Search for the cell housing the specified text and yield its (X, Y) center coordinate. 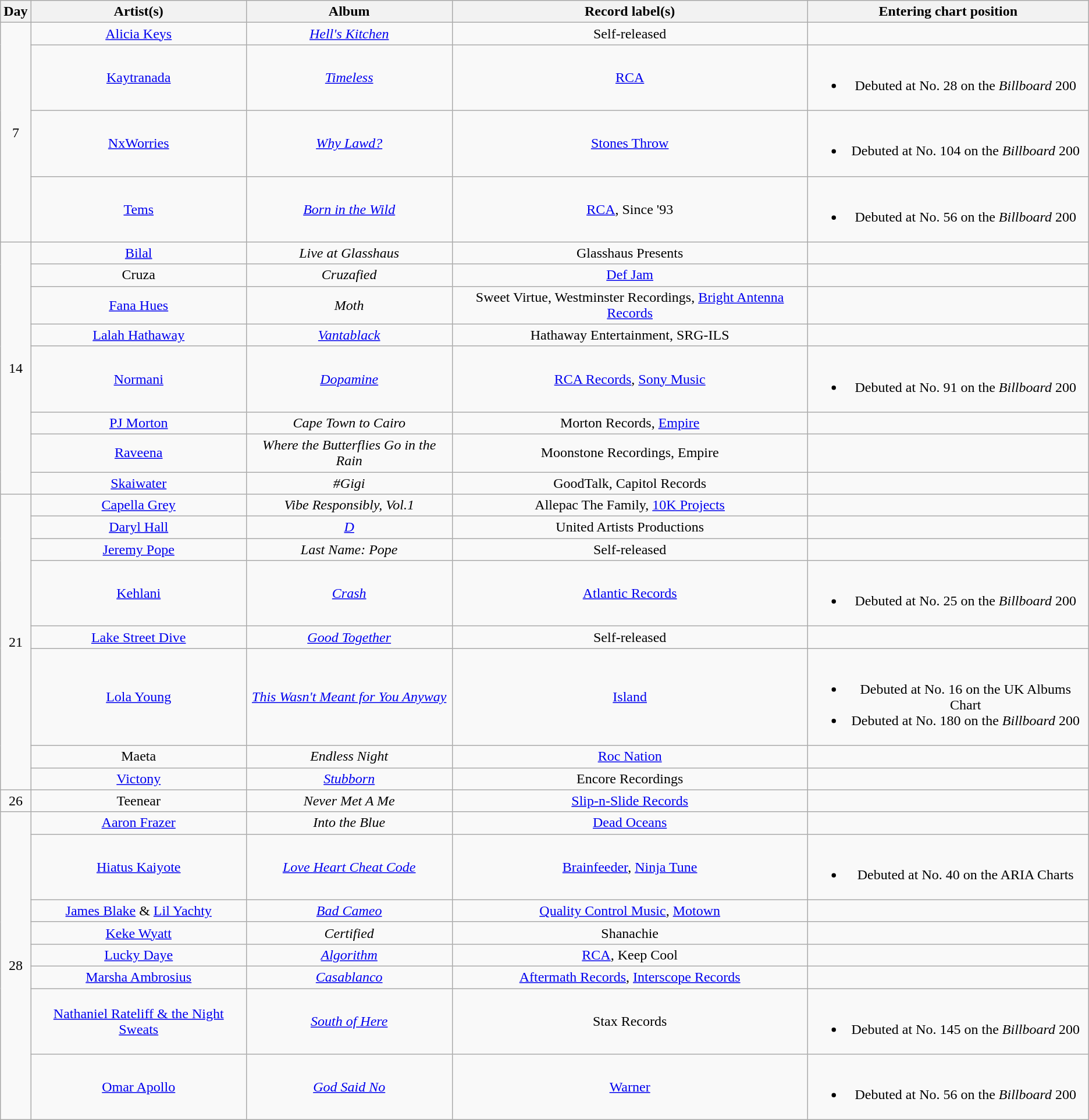
RCA Records, Sony Music (629, 379)
Kehlani (138, 593)
Keke Wyatt (138, 933)
Day (16, 12)
Stones Throw (629, 143)
Tems (138, 209)
Roc Nation (629, 757)
South of Here (349, 1021)
Last Name: Pope (349, 550)
This Wasn't Meant for You Anyway (349, 697)
Never Met A Me (349, 801)
Lucky Daye (138, 955)
Stax Records (629, 1021)
RCA (629, 78)
Marsha Ambrosius (138, 977)
Album (349, 12)
Entering chart position (948, 12)
Skaiwater (138, 483)
D (349, 527)
Live at Glasshaus (349, 253)
Raveena (138, 452)
Why Lawd? (349, 143)
Debuted at No. 91 on the Billboard 200 (948, 379)
Cruza (138, 275)
Maeta (138, 757)
21 (16, 642)
Moth (349, 305)
Atlantic Records (629, 593)
Love Heart Cheat Code (349, 866)
Debuted at No. 145 on the Billboard 200 (948, 1021)
Debuted at No. 40 on the ARIA Charts (948, 866)
Vibe Responsibly, Vol.1 (349, 505)
Omar Apollo (138, 1087)
Brainfeeder, Ninja Tune (629, 866)
7 (16, 133)
Glasshaus Presents (629, 253)
RCA, Since '93 (629, 209)
Debuted at No. 28 on the Billboard 200 (948, 78)
Bilal (138, 253)
Morton Records, Empire (629, 423)
28 (16, 966)
Allepac The Family, 10K Projects (629, 505)
Kaytranada (138, 78)
Hell's Kitchen (349, 34)
Lalah Hathaway (138, 335)
Casablanco (349, 977)
Capella Grey (138, 505)
RCA, Keep Cool (629, 955)
Nathaniel Rateliff & the Night Sweats (138, 1021)
Dead Oceans (629, 823)
James Blake & Lil Yachty (138, 911)
Lola Young (138, 697)
Warner (629, 1087)
Slip-n-Slide Records (629, 801)
Crash (349, 593)
Good Together (349, 637)
Jeremy Pope (138, 550)
Def Jam (629, 275)
Born in the Wild (349, 209)
Cruzafied (349, 275)
Quality Control Music, Motown (629, 911)
Encore Recordings (629, 779)
Aaron Frazer (138, 823)
Hathaway Entertainment, SRG-ILS (629, 335)
Timeless (349, 78)
Aftermath Records, Interscope Records (629, 977)
Normani (138, 379)
26 (16, 801)
NxWorries (138, 143)
United Artists Productions (629, 527)
GoodTalk, Capitol Records (629, 483)
Fana Hues (138, 305)
Lake Street Dive (138, 637)
Shanachie (629, 933)
Algorithm (349, 955)
Where the Butterflies Go in the Rain (349, 452)
Island (629, 697)
Cape Town to Cairo (349, 423)
Debuted at No. 25 on the Billboard 200 (948, 593)
Moonstone Recordings, Empire (629, 452)
Teenear (138, 801)
Stubborn (349, 779)
Vantablack (349, 335)
14 (16, 368)
Alicia Keys (138, 34)
Record label(s) (629, 12)
Certified (349, 933)
Into the Blue (349, 823)
Bad Cameo (349, 911)
Artist(s) (138, 12)
Hiatus Kaiyote (138, 866)
PJ Morton (138, 423)
Endless Night (349, 757)
Debuted at No. 16 on the UK Albums ChartDebuted at No. 180 on the Billboard 200 (948, 697)
Daryl Hall (138, 527)
Dopamine (349, 379)
God Said No (349, 1087)
#Gigi (349, 483)
Debuted at No. 104 on the Billboard 200 (948, 143)
Victony (138, 779)
Sweet Virtue, Westminster Recordings, Bright Antenna Records (629, 305)
